From the cell containing the given text, extract its center point as [X, Y] coordinate. 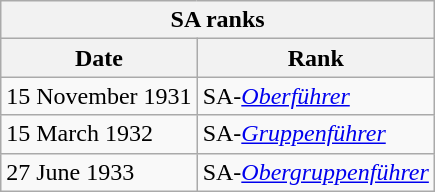
Rank [316, 58]
SA-Oberführer [316, 96]
SA-Obergruppenführer [316, 172]
27 June 1933 [99, 172]
15 November 1931 [99, 96]
Date [99, 58]
SA ranks [218, 20]
15 March 1932 [99, 134]
SA-Gruppenführer [316, 134]
